Find where the given text appears and provide that cell's center as (X, Y) coordinate. 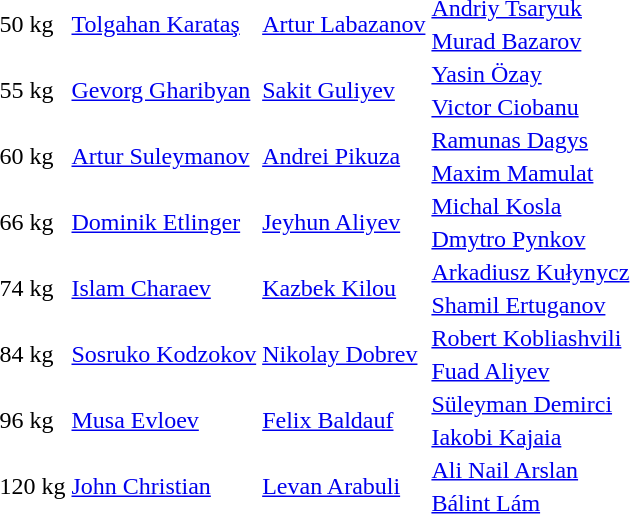
Gevorg Gharibyan (164, 90)
Islam Charaev (164, 288)
Kazbek Kilou (344, 288)
Dominik Etlinger (164, 222)
Artur Suleymanov (164, 156)
Jeyhun Aliyev (344, 222)
Musa Evloev (164, 420)
Felix Baldauf (344, 420)
Sakit Guliyev (344, 90)
Sosruko Kodzokov (164, 354)
Nikolay Dobrev (344, 354)
Andrei Pikuza (344, 156)
